Identify which cell holds the provided text, then report its (X, Y) central coordinate. 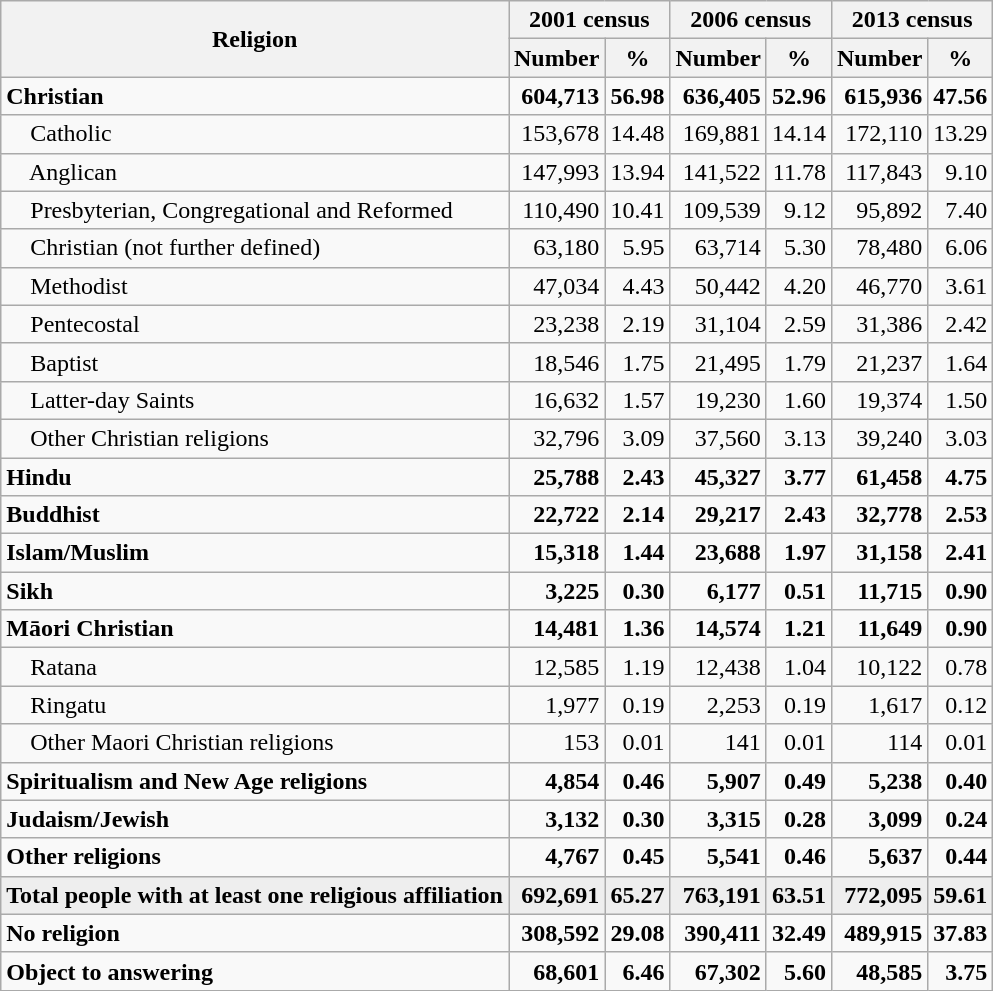
31,386 (879, 324)
48,585 (879, 971)
10,122 (879, 667)
63,180 (556, 248)
Other religions (255, 857)
1,617 (879, 705)
Religion (255, 39)
21,237 (879, 362)
9.10 (960, 172)
16,632 (556, 400)
Methodist (255, 286)
604,713 (556, 96)
Islam/Muslim (255, 553)
692,691 (556, 895)
Hindu (255, 477)
2.53 (960, 515)
4.20 (798, 286)
67,302 (718, 971)
3.03 (960, 438)
2.19 (638, 324)
Presbyterian, Congregational and Reformed (255, 210)
Catholic (255, 134)
Total people with at least one religious affiliation (255, 895)
Judaism/Jewish (255, 819)
19,230 (718, 400)
32.49 (798, 933)
4,767 (556, 857)
1.64 (960, 362)
308,592 (556, 933)
5.60 (798, 971)
Ratana (255, 667)
78,480 (879, 248)
147,993 (556, 172)
Māori Christian (255, 629)
2.42 (960, 324)
7.40 (960, 210)
29,217 (718, 515)
5.95 (638, 248)
45,327 (718, 477)
2006 census (750, 20)
47,034 (556, 286)
12,438 (718, 667)
Buddhist (255, 515)
61,458 (879, 477)
3,132 (556, 819)
772,095 (879, 895)
117,843 (879, 172)
3,099 (879, 819)
13.94 (638, 172)
13.29 (960, 134)
Ringatu (255, 705)
63.51 (798, 895)
636,405 (718, 96)
Christian (not further defined) (255, 248)
6.46 (638, 971)
489,915 (879, 933)
18,546 (556, 362)
95,892 (879, 210)
153,678 (556, 134)
23,238 (556, 324)
65.27 (638, 895)
56.98 (638, 96)
1.57 (638, 400)
11.78 (798, 172)
2001 census (588, 20)
Baptist (255, 362)
141,522 (718, 172)
Other Christian religions (255, 438)
172,110 (879, 134)
39,240 (879, 438)
0.49 (798, 781)
46,770 (879, 286)
763,191 (718, 895)
37.83 (960, 933)
19,374 (879, 400)
1,977 (556, 705)
615,936 (879, 96)
141 (718, 743)
9.12 (798, 210)
32,796 (556, 438)
3.61 (960, 286)
29.08 (638, 933)
31,158 (879, 553)
59.61 (960, 895)
3.13 (798, 438)
5.30 (798, 248)
50,442 (718, 286)
114 (879, 743)
5,907 (718, 781)
4.75 (960, 477)
0.12 (960, 705)
31,104 (718, 324)
21,495 (718, 362)
1.97 (798, 553)
3.77 (798, 477)
1.04 (798, 667)
5,637 (879, 857)
1.21 (798, 629)
Spiritualism and New Age religions (255, 781)
14,481 (556, 629)
0.24 (960, 819)
2,253 (718, 705)
Anglican (255, 172)
10.41 (638, 210)
32,778 (879, 515)
12,585 (556, 667)
14.14 (798, 134)
Sikh (255, 591)
6,177 (718, 591)
37,560 (718, 438)
3,225 (556, 591)
Christian (255, 96)
23,688 (718, 553)
1.19 (638, 667)
Latter-day Saints (255, 400)
110,490 (556, 210)
22,722 (556, 515)
25,788 (556, 477)
Object to answering (255, 971)
0.40 (960, 781)
47.56 (960, 96)
63,714 (718, 248)
No religion (255, 933)
1.75 (638, 362)
15,318 (556, 553)
2.59 (798, 324)
Pentecostal (255, 324)
1.79 (798, 362)
4,854 (556, 781)
1.36 (638, 629)
1.60 (798, 400)
1.44 (638, 553)
1.50 (960, 400)
0.44 (960, 857)
2.41 (960, 553)
14.48 (638, 134)
14,574 (718, 629)
11,715 (879, 591)
109,539 (718, 210)
68,601 (556, 971)
11,649 (879, 629)
390,411 (718, 933)
0.78 (960, 667)
6.06 (960, 248)
5,238 (879, 781)
3.09 (638, 438)
0.51 (798, 591)
0.28 (798, 819)
3.75 (960, 971)
4.43 (638, 286)
153 (556, 743)
0.45 (638, 857)
2013 census (912, 20)
169,881 (718, 134)
5,541 (718, 857)
Other Maori Christian religions (255, 743)
2.14 (638, 515)
3,315 (718, 819)
52.96 (798, 96)
